Locate the cell with the specified text and output its [x, y] center coordinate. 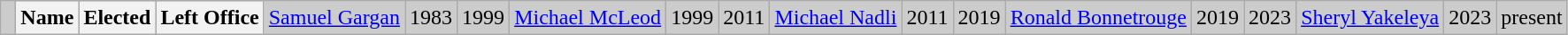
Samuel Gargan [334, 18]
Michael Nadli [835, 18]
present [1532, 18]
Ronald Bonnetrouge [1098, 18]
Michael McLeod [588, 18]
1983 [432, 18]
Name [48, 18]
Sheryl Yakeleya [1370, 18]
Left Office [210, 18]
Elected [117, 18]
